Capture the cell that displays the provided text and extract its [X, Y] central coordinate. 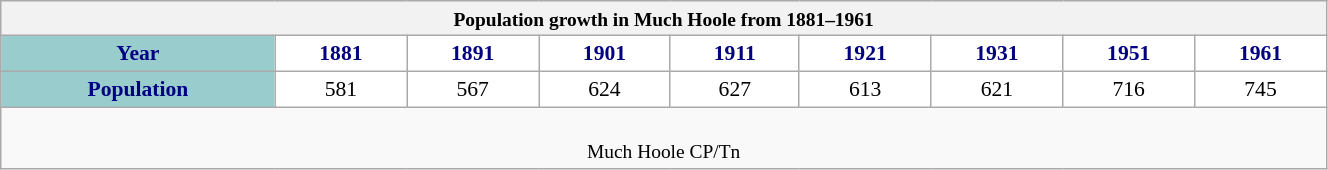
1951 [1129, 54]
Much Hoole CP/Tn [664, 138]
1961 [1261, 54]
1891 [473, 54]
621 [997, 90]
613 [865, 90]
624 [605, 90]
1921 [865, 54]
1931 [997, 54]
1881 [341, 54]
716 [1129, 90]
1901 [605, 54]
Population [138, 90]
745 [1261, 90]
627 [734, 90]
567 [473, 90]
Population growth in Much Hoole from 1881–1961 [664, 18]
581 [341, 90]
Year [138, 54]
1911 [734, 54]
